Pinpoint the cell where the given text exists, returning its (X, Y) midpoint coordinate. 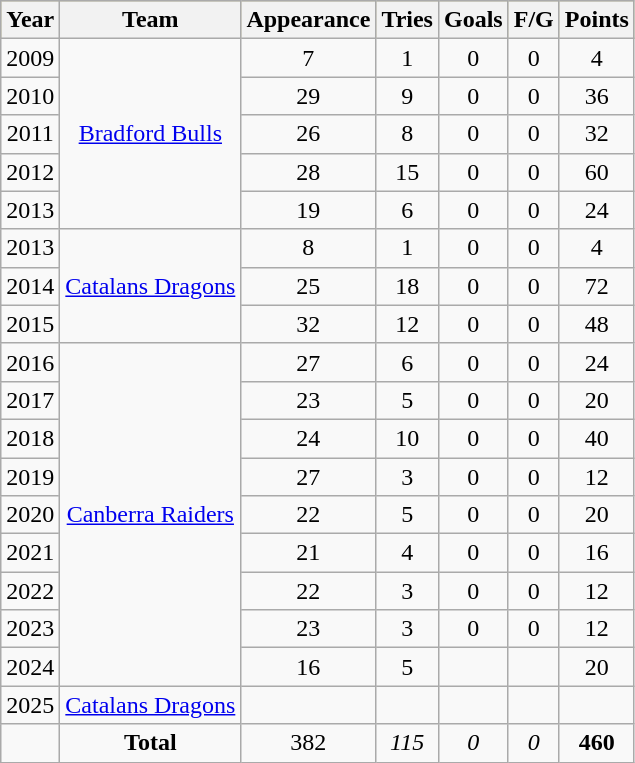
19 (308, 210)
2023 (30, 629)
460 (596, 743)
29 (308, 96)
Team (150, 20)
382 (308, 743)
Goals (473, 20)
2020 (30, 515)
Points (596, 20)
Tries (408, 20)
40 (596, 438)
2010 (30, 96)
26 (308, 134)
2016 (30, 362)
18 (408, 286)
Year (30, 20)
Bradford Bulls (150, 134)
36 (596, 96)
Canberra Raiders (150, 514)
28 (308, 172)
2009 (30, 58)
2017 (30, 400)
9 (408, 96)
2015 (30, 324)
Appearance (308, 20)
2025 (30, 705)
10 (408, 438)
F/G (534, 20)
60 (596, 172)
7 (308, 58)
15 (408, 172)
2021 (30, 553)
2019 (30, 477)
2011 (30, 134)
2014 (30, 286)
2018 (30, 438)
115 (408, 743)
2012 (30, 172)
48 (596, 324)
25 (308, 286)
2022 (30, 591)
2024 (30, 667)
21 (308, 553)
72 (596, 286)
Total (150, 743)
